Find where the given text appears and provide that cell's center as (X, Y) coordinate. 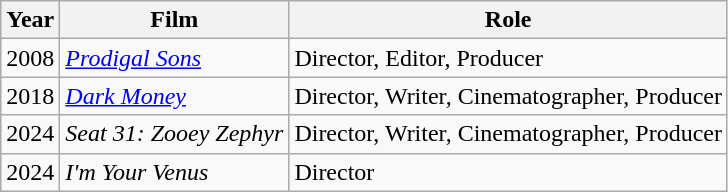
Director (508, 172)
Seat 31: Zooey Zephyr (174, 134)
Dark Money (174, 96)
Film (174, 20)
Director, Editor, Producer (508, 58)
2018 (30, 96)
Prodigal Sons (174, 58)
I'm Your Venus (174, 172)
Role (508, 20)
Year (30, 20)
2008 (30, 58)
